Capture the cell that displays the provided text and extract its [X, Y] central coordinate. 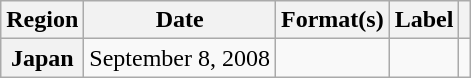
Format(s) [333, 20]
Japan [42, 58]
September 8, 2008 [180, 58]
Region [42, 20]
Label [424, 20]
Date [180, 20]
